Locate the cell with the specified text and output its (X, Y) center coordinate. 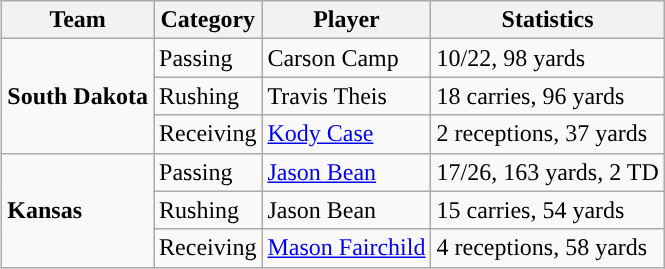
Travis Theis (346, 96)
Statistics (548, 20)
Category (208, 20)
Kansas (78, 210)
10/22, 98 yards (548, 58)
Mason Fairchild (346, 248)
17/26, 163 yards, 2 TD (548, 172)
South Dakota (78, 96)
2 receptions, 37 yards (548, 134)
Kody Case (346, 134)
Team (78, 20)
18 carries, 96 yards (548, 96)
Player (346, 20)
4 receptions, 58 yards (548, 248)
15 carries, 54 yards (548, 210)
Carson Camp (346, 58)
